Search for the cell housing the specified text and yield its [X, Y] center coordinate. 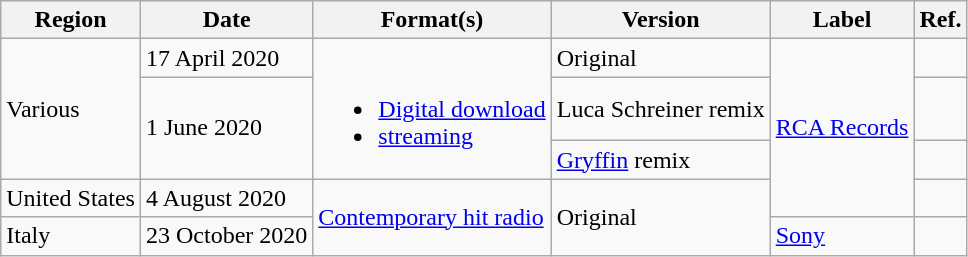
4 August 2020 [226, 198]
RCA Records [842, 128]
Gryffin remix [660, 160]
23 October 2020 [226, 236]
Sony [842, 236]
Luca Schreiner remix [660, 109]
Date [226, 20]
United States [71, 198]
Version [660, 20]
Contemporary hit radio [432, 217]
Ref. [940, 20]
Format(s) [432, 20]
Various [71, 109]
Label [842, 20]
Region [71, 20]
17 April 2020 [226, 58]
1 June 2020 [226, 128]
Italy [71, 236]
Digital downloadstreaming [432, 109]
